Detect which cell encompasses the target text, then output its (X, Y) center coordinate. 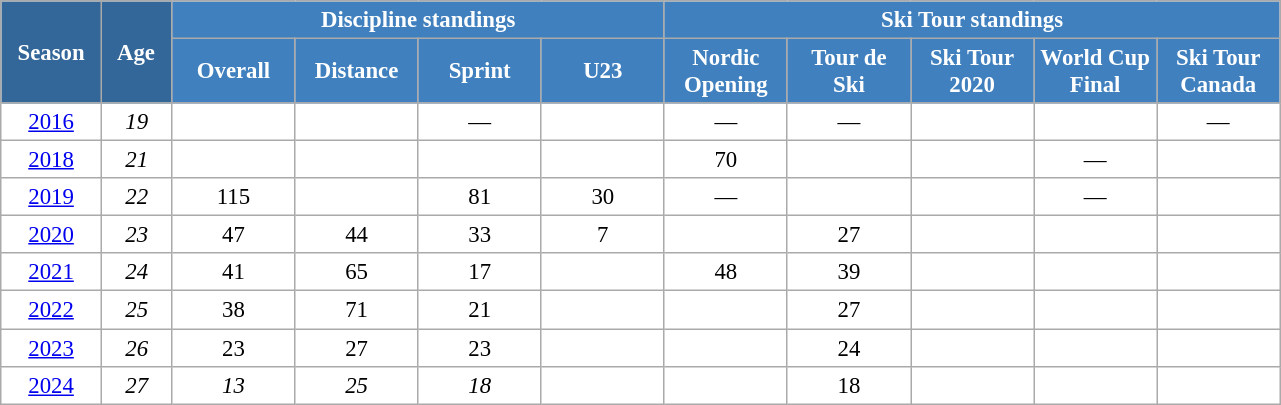
Age (136, 52)
2021 (52, 273)
65 (356, 273)
2023 (52, 348)
70 (726, 160)
44 (356, 235)
Discipline standings (418, 20)
Ski Tour standings (972, 20)
7 (602, 235)
30 (602, 197)
Season (52, 52)
Ski TourCanada (1218, 72)
13 (234, 385)
2018 (52, 160)
19 (136, 122)
38 (234, 310)
41 (234, 273)
81 (480, 197)
U23 (602, 72)
Ski Tour2020 (972, 72)
2019 (52, 197)
NordicOpening (726, 72)
2022 (52, 310)
33 (480, 235)
115 (234, 197)
World CupFinal (1096, 72)
22 (136, 197)
Distance (356, 72)
26 (136, 348)
17 (480, 273)
Tour deSki (848, 72)
47 (234, 235)
71 (356, 310)
2024 (52, 385)
2020 (52, 235)
Sprint (480, 72)
2016 (52, 122)
Overall (234, 72)
39 (848, 273)
48 (726, 273)
